Detect which cell encompasses the target text, then output its [x, y] center coordinate. 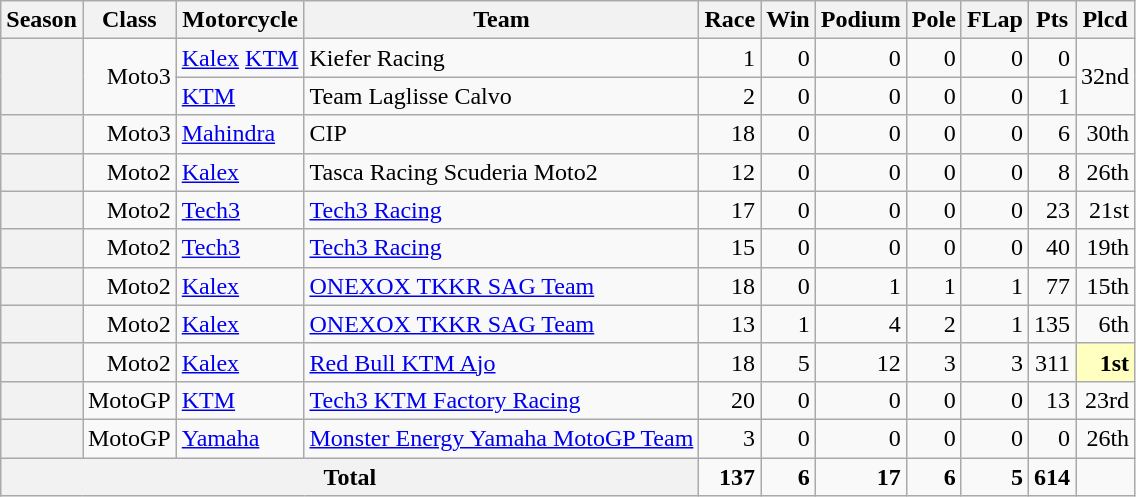
30th [1106, 134]
4 [860, 324]
Tasca Racing Scuderia Moto2 [502, 172]
Pts [1052, 20]
Team [502, 20]
311 [1052, 362]
FLap [994, 20]
Monster Energy Yamaha MotoGP Team [502, 438]
Yamaha [240, 438]
Race [730, 20]
Plcd [1106, 20]
15 [730, 248]
15th [1106, 286]
Win [788, 20]
21st [1106, 210]
137 [730, 477]
Mahindra [240, 134]
19th [1106, 248]
40 [1052, 248]
23 [1052, 210]
Kiefer Racing [502, 58]
135 [1052, 324]
77 [1052, 286]
Total [350, 477]
32nd [1106, 77]
Motorcycle [240, 20]
20 [730, 400]
Kalex KTM [240, 58]
Pole [934, 20]
Class [129, 20]
Podium [860, 20]
Season [42, 20]
Team Laglisse Calvo [502, 96]
6th [1106, 324]
CIP [502, 134]
8 [1052, 172]
Red Bull KTM Ajo [502, 362]
1st [1106, 362]
614 [1052, 477]
23rd [1106, 400]
Tech3 KTM Factory Racing [502, 400]
